Scan for the cell matching the given text and deliver its (x, y) coordinate at center. 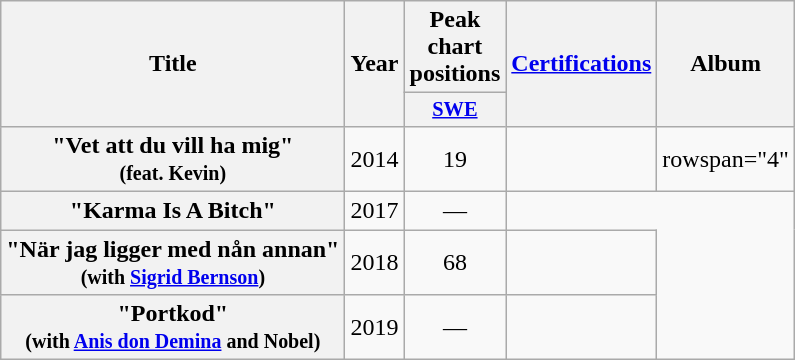
SWE (455, 110)
"När jag ligger med nån annan"(with Sigrid Bernson) (173, 262)
"Vet att du vill ha mig"(feat. Kevin) (173, 158)
Peak chart positions (455, 47)
"Portkod"(with Anis don Demina and Nobel) (173, 328)
2018 (374, 262)
2019 (374, 328)
Album (726, 64)
rowspan="4" (726, 158)
2017 (374, 211)
"Karma Is A Bitch" (173, 211)
19 (455, 158)
Title (173, 64)
Year (374, 64)
68 (455, 262)
Certifications (582, 64)
2014 (374, 158)
